Locate the cell with the specified text and output its (X, Y) center coordinate. 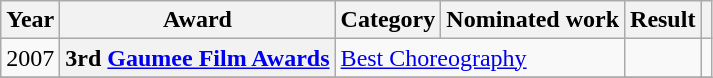
Category (388, 20)
Nominated work (533, 20)
2007 (30, 58)
3rd Gaumee Film Awards (198, 58)
Result (663, 20)
Best Choreography (480, 58)
Year (30, 20)
Award (198, 20)
